Identify which cell holds the provided text, then report its [X, Y] central coordinate. 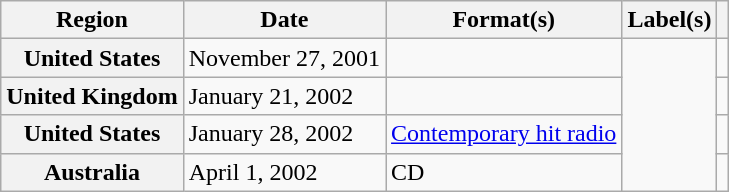
January 21, 2002 [284, 96]
CD [504, 172]
Format(s) [504, 20]
Label(s) [670, 20]
Date [284, 20]
Australia [92, 172]
United Kingdom [92, 96]
April 1, 2002 [284, 172]
January 28, 2002 [284, 134]
November 27, 2001 [284, 58]
Region [92, 20]
Contemporary hit radio [504, 134]
